Provide the (X, Y) coordinate of the cell's center where the given text is located.  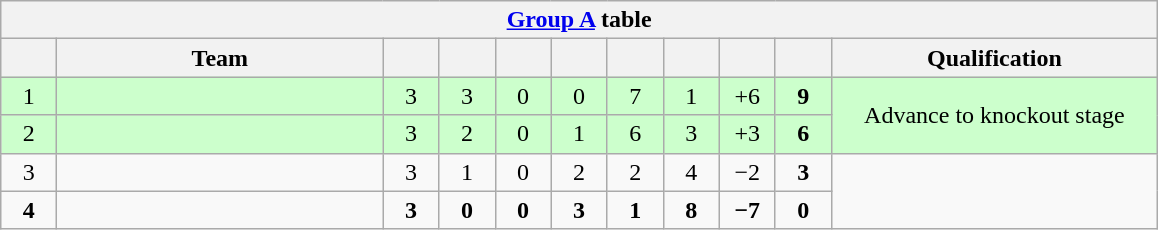
Group A table (580, 20)
7 (635, 96)
−7 (747, 210)
+6 (747, 96)
8 (691, 210)
−2 (747, 172)
Team (220, 58)
9 (803, 96)
+3 (747, 134)
Advance to knockout stage (994, 115)
Qualification (994, 58)
